Search for the cell housing the specified text and yield its [X, Y] center coordinate. 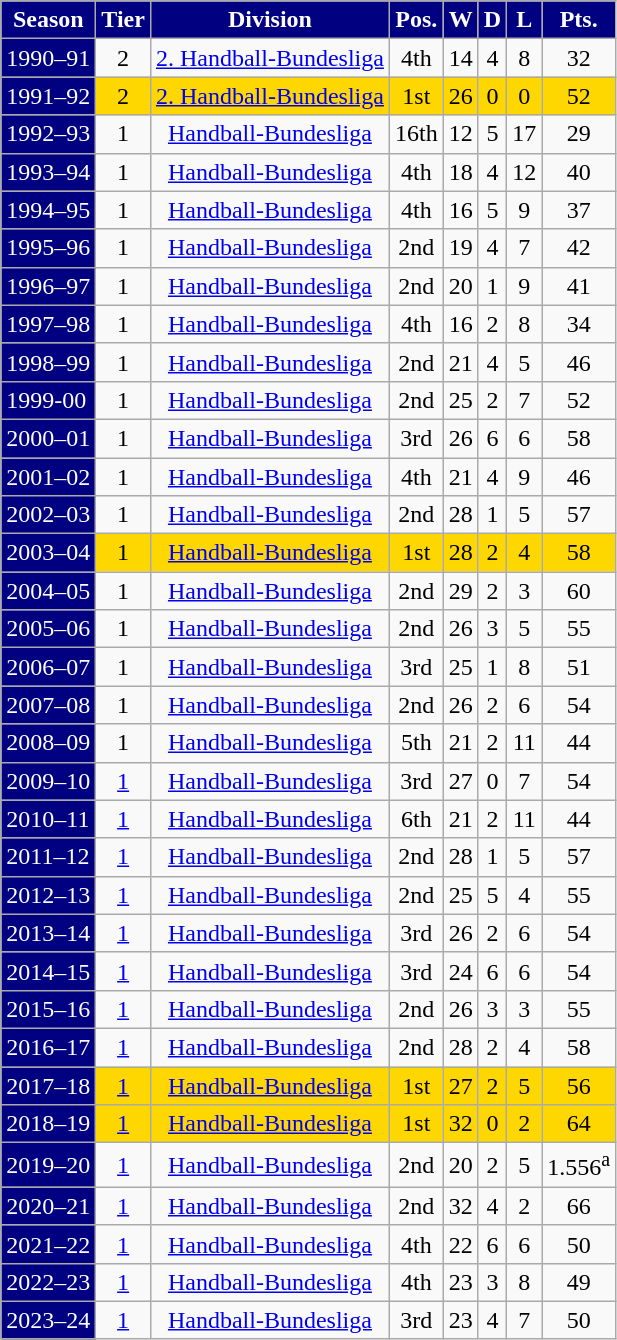
2000–01 [48, 438]
Division [270, 20]
1996–97 [48, 286]
Season [48, 20]
2020–21 [48, 1206]
Pos. [416, 20]
1994–95 [48, 210]
2012–13 [48, 895]
1993–94 [48, 172]
2021–22 [48, 1244]
5th [416, 743]
51 [579, 667]
L [524, 20]
22 [460, 1244]
14 [460, 58]
49 [579, 1282]
2008–09 [48, 743]
1998–99 [48, 362]
34 [579, 324]
2004–05 [48, 591]
2005–06 [48, 629]
6th [416, 819]
1991–92 [48, 96]
2009–10 [48, 781]
40 [579, 172]
56 [579, 1085]
2023–24 [48, 1320]
2019–20 [48, 1166]
16th [416, 134]
2003–04 [48, 553]
17 [524, 134]
Tier [124, 20]
1995–96 [48, 248]
2016–17 [48, 1047]
2001–02 [48, 477]
2002–03 [48, 515]
64 [579, 1124]
60 [579, 591]
2011–12 [48, 857]
42 [579, 248]
2013–14 [48, 933]
37 [579, 210]
1992–93 [48, 134]
1997–98 [48, 324]
41 [579, 286]
D [492, 20]
66 [579, 1206]
1990–91 [48, 58]
Pts. [579, 20]
W [460, 20]
1.556a [579, 1166]
18 [460, 172]
2017–18 [48, 1085]
19 [460, 248]
2010–11 [48, 819]
1999-00 [48, 400]
2014–15 [48, 971]
24 [460, 971]
2015–16 [48, 1009]
2007–08 [48, 705]
2018–19 [48, 1124]
2022–23 [48, 1282]
2006–07 [48, 667]
